Capture the cell that displays the provided text and extract its [x, y] central coordinate. 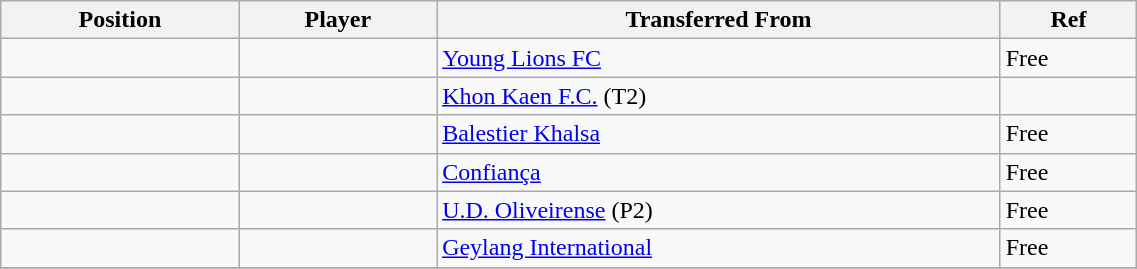
Geylang International [719, 248]
Confiança [719, 172]
Young Lions FC [719, 58]
Balestier Khalsa [719, 134]
Ref [1068, 20]
Khon Kaen F.C. (T2) [719, 96]
Position [120, 20]
U.D. Oliveirense (P2) [719, 210]
Player [338, 20]
Transferred From [719, 20]
